Extract the (x, y) coordinate from the center of the cell holding the provided text.  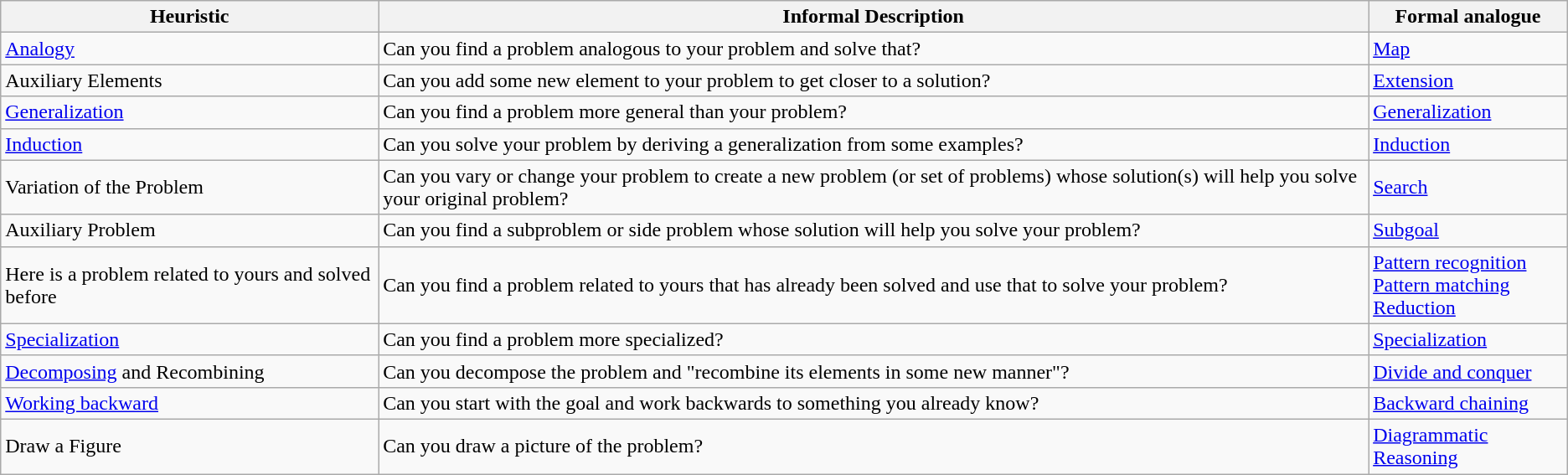
Can you vary or change your problem to create a new problem (or set of problems) whose solution(s) will help you solve your original problem? (874, 188)
Search (1468, 188)
Can you find a problem related to yours that has already been solved and use that to solve your problem? (874, 285)
Analogy (189, 49)
Pattern recognition Pattern matching Reduction (1468, 285)
Draw a Figure (189, 446)
Working backward (189, 403)
Divide and conquer (1468, 371)
Diagrammatic Reasoning (1468, 446)
Decomposing and Recombining (189, 371)
Can you find a problem analogous to your problem and solve that? (874, 49)
Can you solve your problem by deriving a generalization from some examples? (874, 144)
Can you find a problem more specialized? (874, 339)
Auxiliary Elements (189, 80)
Can you find a problem more general than your problem? (874, 112)
Can you draw a picture of the problem? (874, 446)
Informal Description (874, 17)
Map (1468, 49)
Heuristic (189, 17)
Formal analogue (1468, 17)
Can you find a subproblem or side problem whose solution will help you solve your problem? (874, 230)
Backward chaining (1468, 403)
Can you decompose the problem and "recombine its elements in some new manner"? (874, 371)
Subgoal (1468, 230)
Extension (1468, 80)
Auxiliary Problem (189, 230)
Can you add some new element to your problem to get closer to a solution? (874, 80)
Can you start with the goal and work backwards to something you already know? (874, 403)
Variation of the Problem (189, 188)
Here is a problem related to yours and solved before (189, 285)
